Output the [x, y] coordinate of the center of the cell containing the given text.  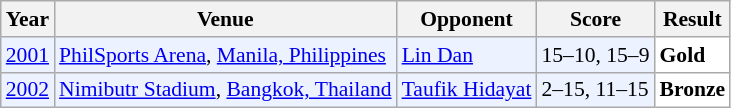
Lin Dan [467, 55]
2001 [28, 55]
Opponent [467, 19]
Taufik Hidayat [467, 90]
Score [595, 19]
2002 [28, 90]
Gold [693, 55]
Nimibutr Stadium, Bangkok, Thailand [226, 90]
15–10, 15–9 [595, 55]
Bronze [693, 90]
PhilSports Arena, Manila, Philippines [226, 55]
Year [28, 19]
Result [693, 19]
2–15, 11–15 [595, 90]
Venue [226, 19]
